Pinpoint the cell where the given text exists, returning its [X, Y] midpoint coordinate. 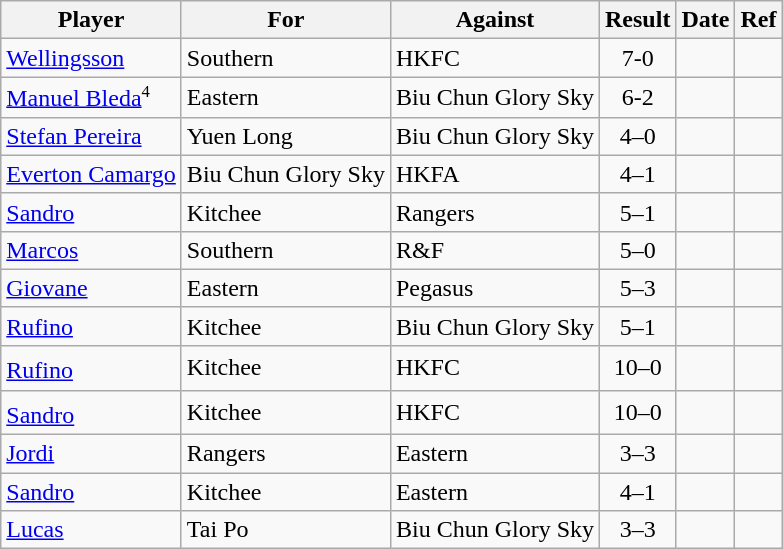
Giovane [92, 288]
4–0 [638, 136]
Marcos [92, 250]
Yuen Long [286, 136]
Result [638, 20]
6-2 [638, 97]
Tai Po [286, 530]
For [286, 20]
Against [494, 20]
5–0 [638, 250]
Player [92, 20]
7-0 [638, 58]
Pegasus [494, 288]
R&F [494, 250]
Ref [758, 20]
Jordi [92, 454]
Lucas [92, 530]
Everton Camargo [92, 174]
HKFA [494, 174]
Date [706, 20]
Manuel Bleda4 [92, 97]
Stefan Pereira [92, 136]
5–3 [638, 288]
Wellingsson [92, 58]
